Detect which cell encompasses the target text, then output its (X, Y) center coordinate. 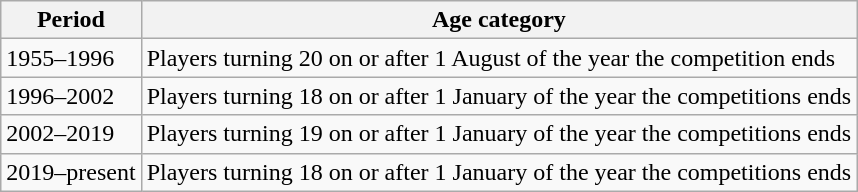
Players turning 20 on or after 1 August of the year the competition ends (499, 58)
2002–2019 (71, 134)
1996–2002 (71, 96)
2019–present (71, 172)
Players turning 19 on or after 1 January of the year the competitions ends (499, 134)
Age category (499, 20)
1955–1996 (71, 58)
Period (71, 20)
